Detect which cell encompasses the target text, then output its [x, y] center coordinate. 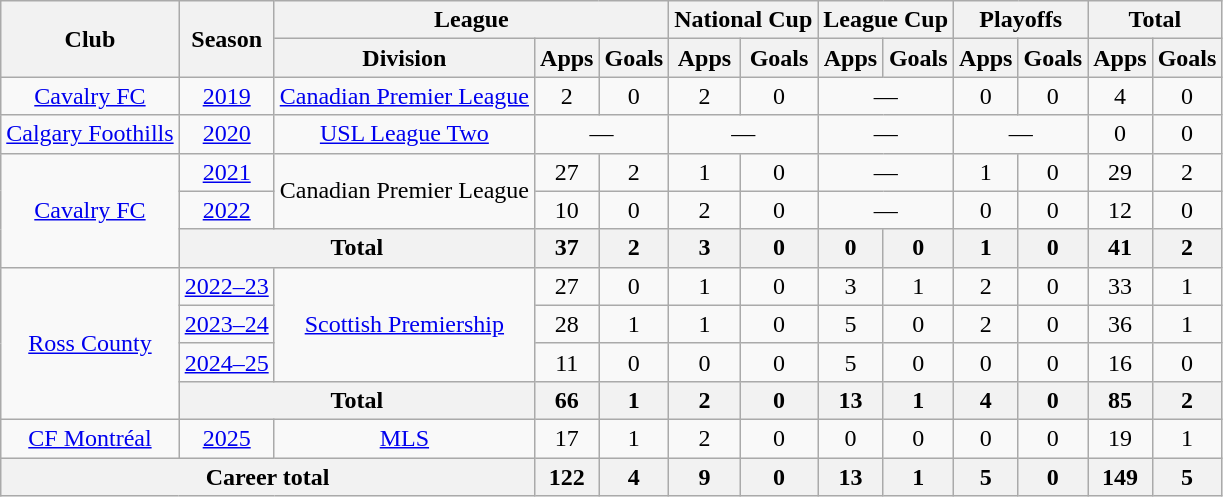
16 [1120, 362]
2021 [226, 172]
Club [90, 39]
USL League Two [404, 134]
37 [567, 248]
MLS [404, 438]
29 [1120, 172]
9 [705, 477]
League [471, 20]
Ross County [90, 343]
2019 [226, 96]
CF Montréal [90, 438]
10 [567, 210]
11 [567, 362]
66 [567, 400]
33 [1120, 286]
12 [1120, 210]
122 [567, 477]
National Cup [744, 20]
Career total [268, 477]
85 [1120, 400]
League Cup [886, 20]
Scottish Premiership [404, 324]
19 [1120, 438]
41 [1120, 248]
2025 [226, 438]
Playoffs [1021, 20]
149 [1120, 477]
2022–23 [226, 286]
2020 [226, 134]
Calgary Foothills [90, 134]
2024–25 [226, 362]
28 [567, 324]
2023–24 [226, 324]
Season [226, 39]
Division [404, 58]
2022 [226, 210]
36 [1120, 324]
17 [567, 438]
